Determine the [x, y] coordinate at the center of the cell enclosing the given text.  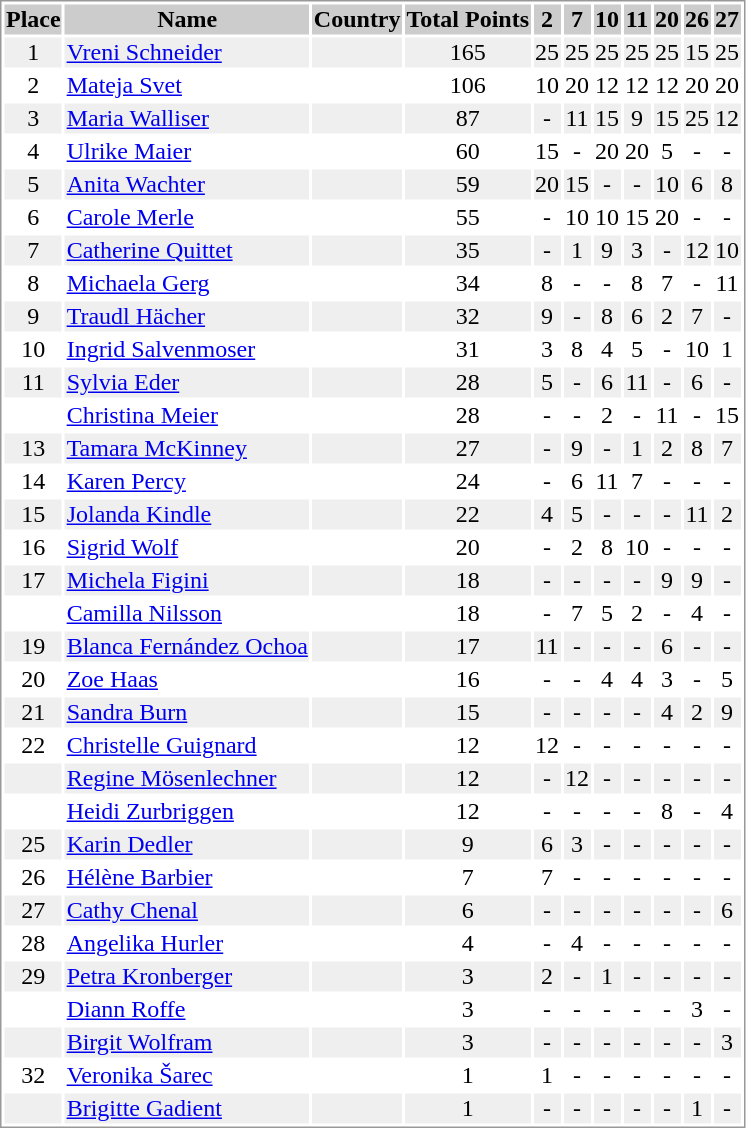
Tamara McKinney [187, 449]
Ingrid Salvenmoser [187, 349]
Regine Mösenlechner [187, 779]
Birgit Wolfram [187, 1043]
87 [468, 119]
Karin Dedler [187, 845]
Name [187, 19]
21 [33, 713]
59 [468, 185]
Christelle Guignard [187, 745]
106 [468, 85]
Ulrike Maier [187, 151]
34 [468, 283]
Cathy Chenal [187, 911]
Michaela Gerg [187, 283]
Petra Kronberger [187, 977]
Carole Merle [187, 217]
Heidi Zurbriggen [187, 811]
Country [357, 19]
Michela Figini [187, 581]
13 [33, 449]
Mateja Svet [187, 85]
Hélène Barbier [187, 877]
Catherine Quittet [187, 251]
Sigrid Wolf [187, 547]
Traudl Hächer [187, 317]
Brigitte Gadient [187, 1109]
35 [468, 251]
24 [468, 481]
Sandra Burn [187, 713]
Diann Roffe [187, 1009]
Total Points [468, 19]
Sylvia Eder [187, 383]
29 [33, 977]
Maria Walliser [187, 119]
Place [33, 19]
Blanca Fernández Ochoa [187, 647]
Veronika Šarec [187, 1075]
Vreni Schneider [187, 53]
60 [468, 151]
31 [468, 349]
Christina Meier [187, 415]
Angelika Hurler [187, 943]
Karen Percy [187, 481]
165 [468, 53]
19 [33, 647]
Camilla Nilsson [187, 613]
Zoe Haas [187, 679]
Jolanda Kindle [187, 515]
55 [468, 217]
Anita Wachter [187, 185]
14 [33, 481]
